Output the (x, y) coordinate of the center of the cell containing the given text.  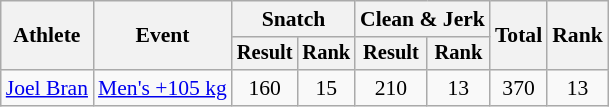
210 (391, 88)
Joel Bran (47, 88)
15 (326, 88)
Total (518, 36)
Event (162, 36)
160 (265, 88)
Men's +105 kg (162, 88)
Clean & Jerk (422, 19)
Athlete (47, 36)
Snatch (294, 19)
370 (518, 88)
